From the cell containing the given text, extract its center point as [x, y] coordinate. 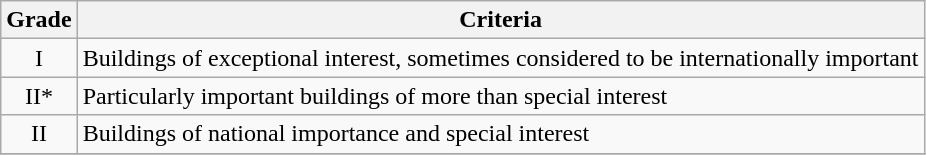
Buildings of national importance and special interest [500, 134]
II [39, 134]
Buildings of exceptional interest, sometimes considered to be internationally important [500, 58]
Criteria [500, 20]
Grade [39, 20]
Particularly important buildings of more than special interest [500, 96]
II* [39, 96]
I [39, 58]
